Locate the cell with the specified text and output its (x, y) center coordinate. 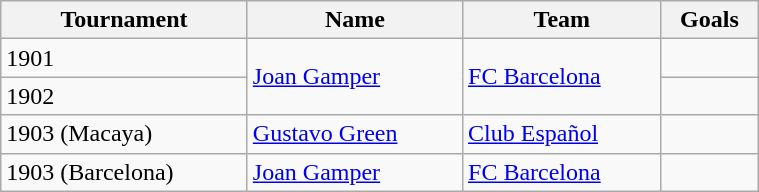
1903 (Barcelona) (124, 172)
Team (562, 20)
1903 (Macaya) (124, 134)
Club Español (562, 134)
Tournament (124, 20)
1901 (124, 58)
Gustavo Green (354, 134)
Goals (709, 20)
1902 (124, 96)
Name (354, 20)
